Output the [X, Y] coordinate of the center of the cell containing the given text.  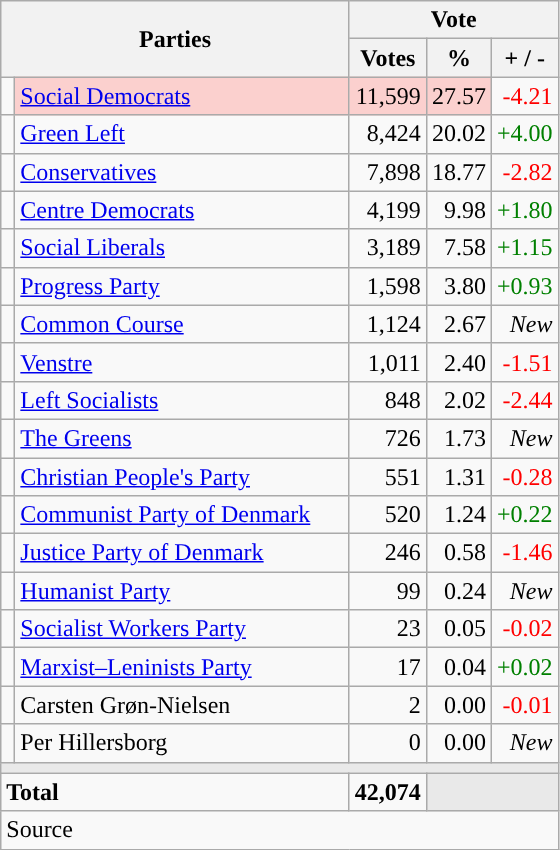
0.04 [458, 667]
3.80 [458, 286]
0.58 [458, 553]
2 [388, 705]
-1.46 [524, 553]
The Greens [182, 438]
Venstre [182, 362]
Marxist–Leninists Party [182, 667]
246 [388, 553]
Conservatives [182, 172]
Social Liberals [182, 248]
% [458, 58]
3,189 [388, 248]
Source [280, 830]
Total [176, 792]
Socialist Workers Party [182, 629]
11,599 [388, 96]
848 [388, 400]
+ / - [524, 58]
17 [388, 667]
Justice Party of Denmark [182, 553]
Carsten Grøn-Nielsen [182, 705]
-1.51 [524, 362]
Votes [388, 58]
-0.28 [524, 477]
726 [388, 438]
Vote [454, 20]
42,074 [388, 792]
Parties [176, 39]
8,424 [388, 134]
+4.00 [524, 134]
Communist Party of Denmark [182, 515]
99 [388, 591]
9.98 [458, 210]
-2.82 [524, 172]
+0.22 [524, 515]
Per Hillersborg [182, 743]
2.67 [458, 324]
2.02 [458, 400]
Christian People's Party [182, 477]
-2.44 [524, 400]
2.40 [458, 362]
1.31 [458, 477]
1.24 [458, 515]
0 [388, 743]
-4.21 [524, 96]
Left Socialists [182, 400]
+1.80 [524, 210]
1,598 [388, 286]
Centre Democrats [182, 210]
27.57 [458, 96]
20.02 [458, 134]
+0.93 [524, 286]
-0.02 [524, 629]
4,199 [388, 210]
Common Course [182, 324]
Progress Party [182, 286]
551 [388, 477]
23 [388, 629]
0.05 [458, 629]
Humanist Party [182, 591]
1,124 [388, 324]
-0.01 [524, 705]
18.77 [458, 172]
+0.02 [524, 667]
Green Left [182, 134]
1,011 [388, 362]
1.73 [458, 438]
7.58 [458, 248]
+1.15 [524, 248]
Social Democrats [182, 96]
0.24 [458, 591]
7,898 [388, 172]
520 [388, 515]
